Scan for the cell matching the given text and deliver its [x, y] coordinate at center. 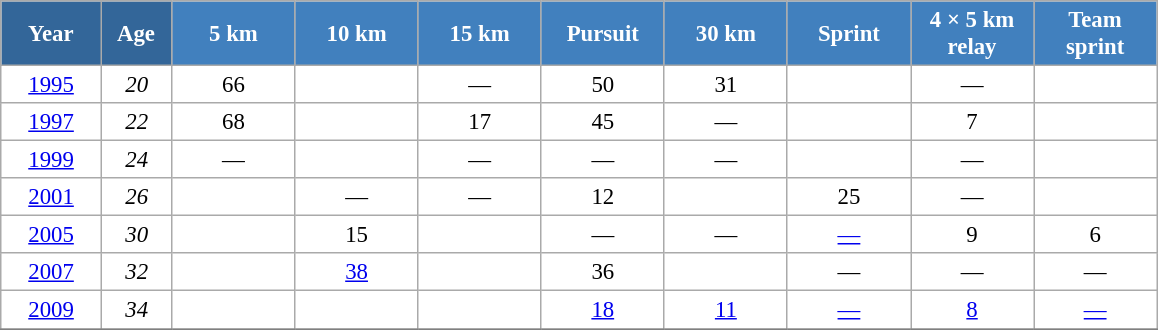
2001 [52, 197]
38 [356, 273]
Pursuit [602, 34]
66 [234, 85]
26 [136, 197]
8 [972, 310]
6 [1096, 235]
25 [848, 197]
32 [136, 273]
24 [136, 160]
2005 [52, 235]
18 [602, 310]
Team sprint [1096, 34]
5 km [234, 34]
50 [602, 85]
31 [726, 85]
15 [356, 235]
7 [972, 122]
34 [136, 310]
9 [972, 235]
1997 [52, 122]
36 [602, 273]
30 km [726, 34]
15 km [480, 34]
Sprint [848, 34]
17 [480, 122]
45 [602, 122]
Year [52, 34]
4 × 5 km relay [972, 34]
1995 [52, 85]
30 [136, 235]
Age [136, 34]
22 [136, 122]
1999 [52, 160]
68 [234, 122]
20 [136, 85]
2009 [52, 310]
12 [602, 197]
11 [726, 310]
2007 [52, 273]
10 km [356, 34]
